Capture the cell that displays the provided text and extract its [x, y] central coordinate. 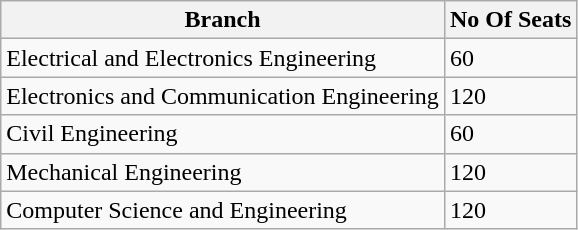
No Of Seats [510, 20]
Electrical and Electronics Engineering [223, 58]
Mechanical Engineering [223, 172]
Electronics and Communication Engineering [223, 96]
Computer Science and Engineering [223, 210]
Civil Engineering [223, 134]
Branch [223, 20]
